Locate the cell with the specified text and output its [X, Y] center coordinate. 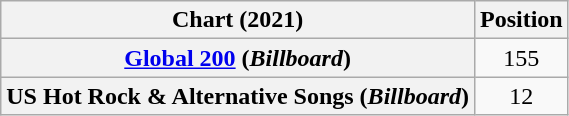
12 [521, 96]
155 [521, 58]
Global 200 (Billboard) [238, 58]
Chart (2021) [238, 20]
US Hot Rock & Alternative Songs (Billboard) [238, 96]
Position [521, 20]
